For the text-containing cell, return its midpoint in (X, Y) coordinate format. 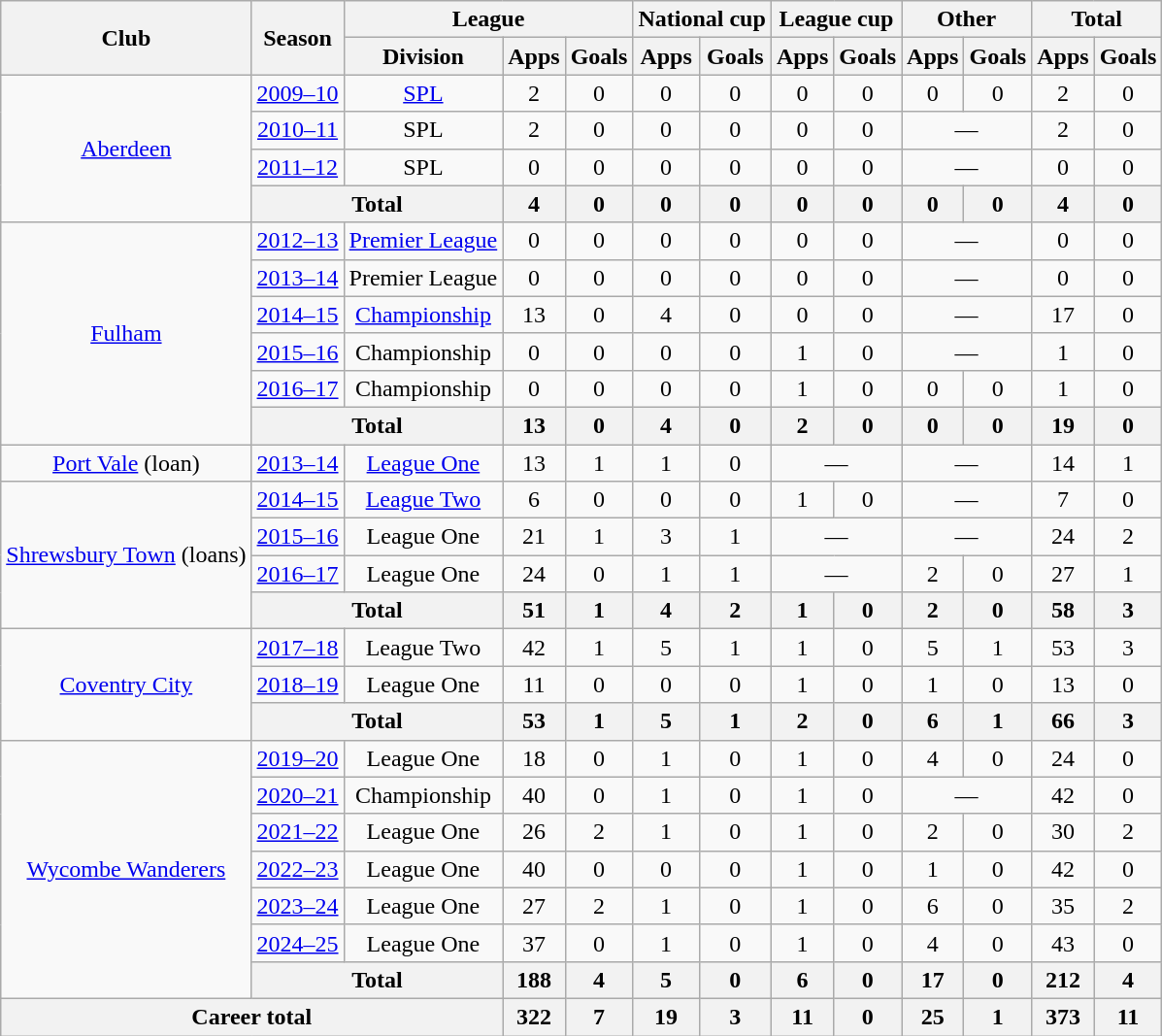
2019–20 (297, 758)
58 (1063, 611)
43 (1063, 943)
League cup (836, 19)
Wycombe Wanderers (126, 869)
2018–19 (297, 685)
Aberdeen (126, 149)
37 (534, 943)
Division (423, 56)
Port Vale (loan) (126, 463)
Career total (252, 1017)
2009–10 (297, 93)
66 (1063, 721)
18 (534, 758)
373 (1063, 1017)
26 (534, 832)
Season (297, 38)
2011–12 (297, 167)
Coventry City (126, 685)
Fulham (126, 333)
30 (1063, 832)
Other (967, 19)
2010–11 (297, 130)
322 (534, 1017)
2020–21 (297, 795)
2012–13 (297, 241)
51 (534, 611)
2021–22 (297, 832)
Club (126, 38)
League (488, 19)
Shrewsbury Town (loans) (126, 555)
212 (1063, 980)
2022–23 (297, 869)
35 (1063, 906)
25 (933, 1017)
14 (1063, 463)
2024–25 (297, 943)
National cup (702, 19)
2023–24 (297, 906)
2017–18 (297, 648)
21 (534, 537)
188 (534, 980)
